Pinpoint the cell where the given text exists, returning its (X, Y) midpoint coordinate. 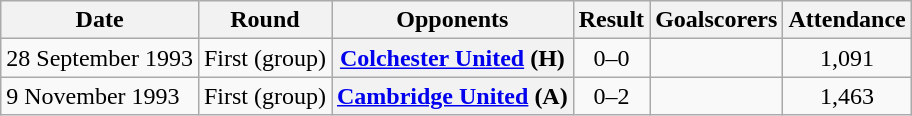
9 November 1993 (100, 96)
0–2 (611, 96)
0–0 (611, 58)
1,463 (847, 96)
Date (100, 20)
Result (611, 20)
Goalscorers (716, 20)
28 September 1993 (100, 58)
Colchester United (H) (453, 58)
1,091 (847, 58)
Opponents (453, 20)
Cambridge United (A) (453, 96)
Attendance (847, 20)
Round (264, 20)
